Output the (X, Y) coordinate of the center of the cell containing the given text.  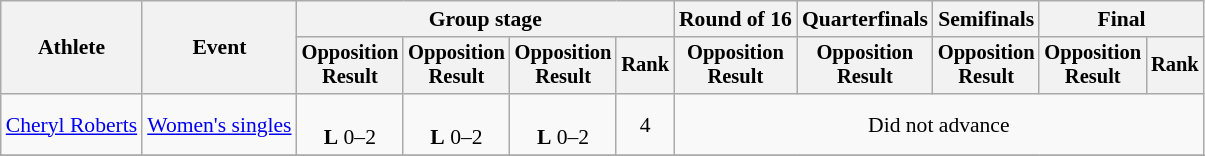
Round of 16 (736, 19)
Did not advance (939, 124)
Women's singles (219, 124)
Quarterfinals (865, 19)
4 (645, 124)
Cheryl Roberts (72, 124)
Group stage (486, 19)
Event (219, 48)
Athlete (72, 48)
Semifinals (986, 19)
Final (1121, 19)
